Output the (X, Y) coordinate of the center of the cell containing the given text.  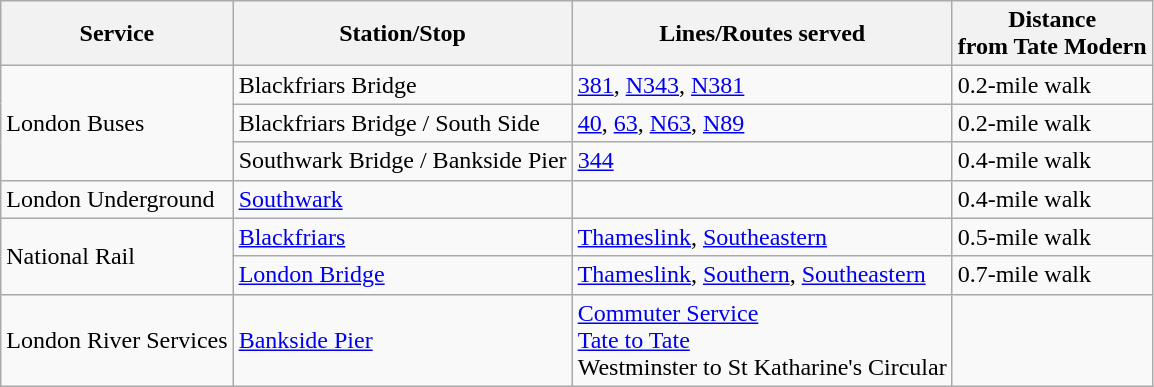
Bankside Pier (402, 340)
0.5-mile walk (1052, 237)
Blackfriars Bridge (402, 85)
London Bridge (402, 275)
Blackfriars Bridge / South Side (402, 123)
0.7-mile walk (1052, 275)
Lines/Routes served (762, 34)
344 (762, 161)
Thameslink, Southern, Southeastern (762, 275)
Blackfriars (402, 237)
Thameslink, Southeastern (762, 237)
London Buses (117, 123)
London Underground (117, 199)
Distancefrom Tate Modern (1052, 34)
Station/Stop (402, 34)
40, 63, N63, N89 (762, 123)
Southwark Bridge / Bankside Pier (402, 161)
London River Services (117, 340)
National Rail (117, 256)
Southwark (402, 199)
Commuter ServiceTate to TateWestminster to St Katharine's Circular (762, 340)
Service (117, 34)
381, N343, N381 (762, 85)
